Locate the cell with the specified text and output its [x, y] center coordinate. 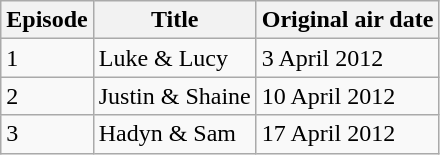
3 [47, 134]
Hadyn & Sam [174, 134]
1 [47, 58]
17 April 2012 [348, 134]
Title [174, 20]
2 [47, 96]
3 April 2012 [348, 58]
Luke & Lucy [174, 58]
10 April 2012 [348, 96]
Episode [47, 20]
Justin & Shaine [174, 96]
Original air date [348, 20]
